Scan for the cell matching the given text and deliver its [X, Y] coordinate at center. 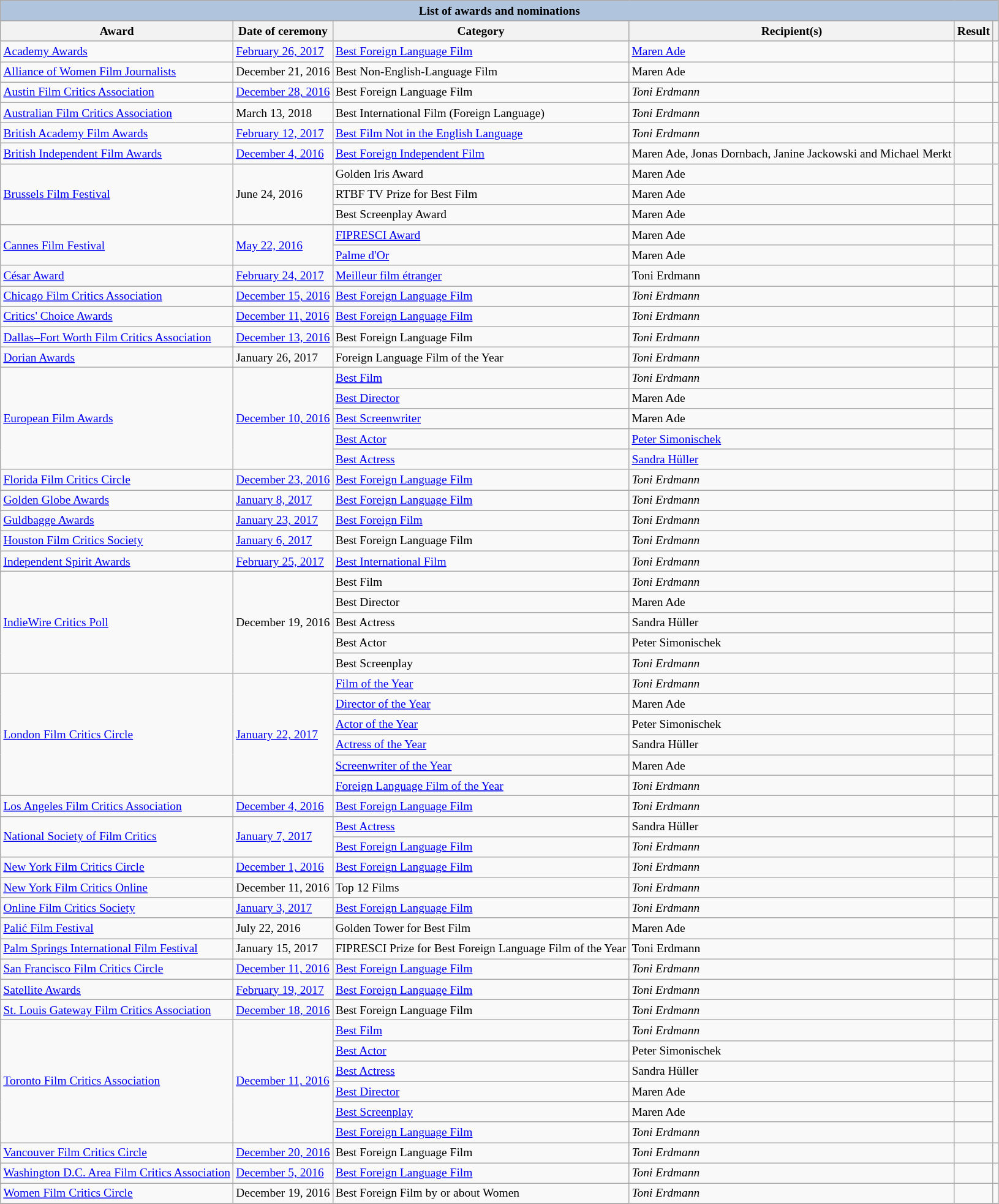
December 13, 2016 [283, 337]
December 20, 2016 [283, 1152]
New York Film Critics Circle [117, 868]
Recipient(s) [791, 31]
May 22, 2016 [283, 245]
European Film Awards [117, 418]
February 24, 2017 [283, 276]
Austin Film Critics Association [117, 92]
César Award [117, 276]
July 22, 2016 [283, 928]
Director of the Year [481, 703]
December 10, 2016 [283, 418]
December 28, 2016 [283, 92]
December 1, 2016 [283, 868]
Palm Springs International Film Festival [117, 948]
Satellite Awards [117, 989]
Best Screenwriter [481, 418]
March 13, 2018 [283, 113]
San Francisco Film Critics Circle [117, 969]
Best Foreign Film [481, 521]
January 26, 2017 [283, 358]
Result [973, 31]
Film of the Year [481, 684]
Best Film Not in the English Language [481, 132]
June 24, 2016 [283, 194]
January 3, 2017 [283, 908]
Best Non-English-Language Film [481, 72]
FIPRESCI Prize for Best Foreign Language Film of the Year [481, 948]
Houston Film Critics Society [117, 540]
January 7, 2017 [283, 837]
London Film Critics Circle [117, 735]
Independent Spirit Awards [117, 561]
Palme d'Or [481, 255]
December 21, 2016 [283, 72]
British Academy Film Awards [117, 132]
Toronto Film Critics Association [117, 1081]
Award [117, 31]
Guldbagge Awards [117, 521]
January 22, 2017 [283, 735]
February 19, 2017 [283, 989]
Online Film Critics Society [117, 908]
St. Louis Gateway Film Critics Association [117, 1010]
Cannes Film Festival [117, 245]
British Independent Film Awards [117, 153]
Women Film Critics Circle [117, 1194]
Meilleur film étranger [481, 276]
Golden Iris Award [481, 174]
January 6, 2017 [283, 540]
Top 12 Films [481, 887]
IndieWire Critics Poll [117, 623]
New York Film Critics Online [117, 887]
Best International Film (Foreign Language) [481, 113]
December 23, 2016 [283, 479]
FIPRESCI Award [481, 235]
List of awards and nominations [500, 11]
Date of ceremony [283, 31]
Academy Awards [117, 51]
Actor of the Year [481, 724]
December 18, 2016 [283, 1010]
National Society of Film Critics [117, 837]
February 12, 2017 [283, 132]
December 5, 2016 [283, 1173]
Florida Film Critics Circle [117, 479]
Best Foreign Independent Film [481, 153]
Australian Film Critics Association [117, 113]
Golden Tower for Best Film [481, 928]
Maren Ade, Jonas Dornbach, Janine Jackowski and Michael Merkt [791, 153]
January 23, 2017 [283, 521]
Best Foreign Film by or about Women [481, 1194]
February 25, 2017 [283, 561]
December 15, 2016 [283, 297]
January 8, 2017 [283, 500]
Vancouver Film Critics Circle [117, 1152]
Best Screenplay Award [481, 214]
Actress of the Year [481, 745]
Best International Film [481, 561]
Los Angeles Film Critics Association [117, 806]
Screenwriter of the Year [481, 765]
Category [481, 31]
Palić Film Festival [117, 928]
Washington D.C. Area Film Critics Association [117, 1173]
February 26, 2017 [283, 51]
Critics' Choice Awards [117, 316]
Golden Globe Awards [117, 500]
RTBF TV Prize for Best Film [481, 194]
Chicago Film Critics Association [117, 297]
Brussels Film Festival [117, 194]
January 15, 2017 [283, 948]
Dallas–Fort Worth Film Critics Association [117, 337]
Alliance of Women Film Journalists [117, 72]
Dorian Awards [117, 358]
